Output the [X, Y] coordinate of the center of the cell containing the given text.  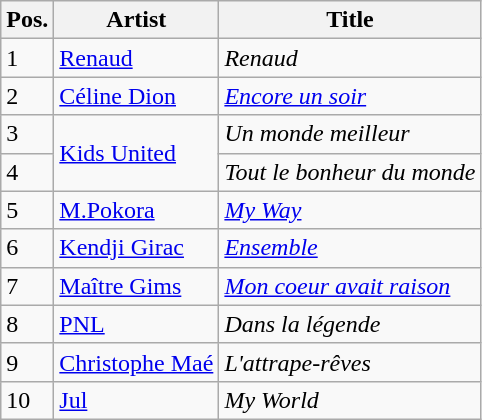
1 [28, 58]
My World [350, 400]
5 [28, 210]
Un monde meilleur [350, 134]
Kendji Girac [136, 248]
Ensemble [350, 248]
10 [28, 400]
Encore un soir [350, 96]
Tout le bonheur du monde [350, 172]
2 [28, 96]
Jul [136, 400]
PNL [136, 324]
Céline Dion [136, 96]
Kids United [136, 153]
My Way [350, 210]
9 [28, 362]
3 [28, 134]
M.Pokora [136, 210]
Title [350, 20]
Pos. [28, 20]
Maître Gims [136, 286]
Mon coeur avait raison [350, 286]
6 [28, 248]
L'attrape-rêves [350, 362]
7 [28, 286]
Artist [136, 20]
Dans la légende [350, 324]
8 [28, 324]
4 [28, 172]
Christophe Maé [136, 362]
